Find where the given text appears and provide that cell's center as (x, y) coordinate. 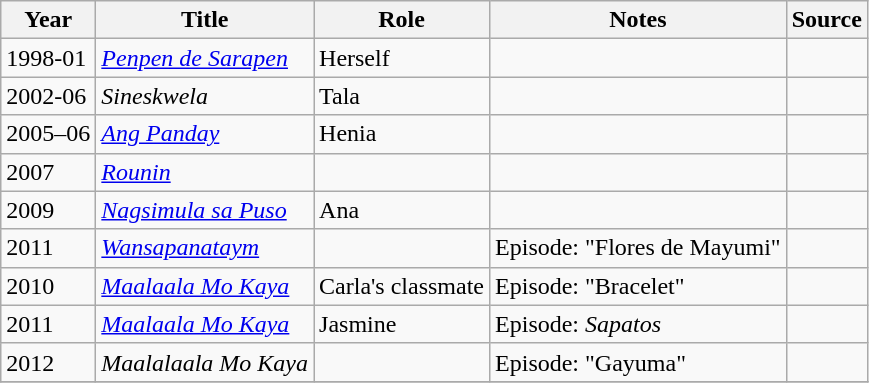
Year (48, 20)
Episode: "Bracelet" (638, 286)
Source (826, 20)
Title (205, 20)
Rounin (205, 172)
1998-01 (48, 58)
Episode: Sapatos (638, 324)
Maalalaala Mo Kaya (205, 362)
Nagsimula sa Puso (205, 210)
Sineskwela (205, 96)
2010 (48, 286)
2005–06 (48, 134)
Wansapanataym (205, 248)
Ana (402, 210)
2012 (48, 362)
Ang Panday (205, 134)
Carla's classmate (402, 286)
2002-06 (48, 96)
Episode: "Gayuma" (638, 362)
Henia (402, 134)
Jasmine (402, 324)
Episode: "Flores de Mayumi" (638, 248)
Tala (402, 96)
Notes (638, 20)
Herself (402, 58)
2009 (48, 210)
2007 (48, 172)
Penpen de Sarapen (205, 58)
Role (402, 20)
